Return the (x, y) coordinate for the center point of the cell that contains the specified text.  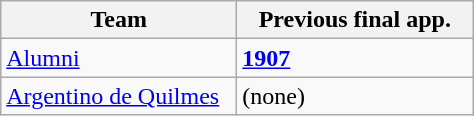
Team (119, 20)
(none) (355, 96)
Argentino de Quilmes (119, 96)
Alumni (119, 58)
Previous final app. (355, 20)
1907 (355, 58)
